Scan for the cell matching the given text and deliver its [X, Y] coordinate at center. 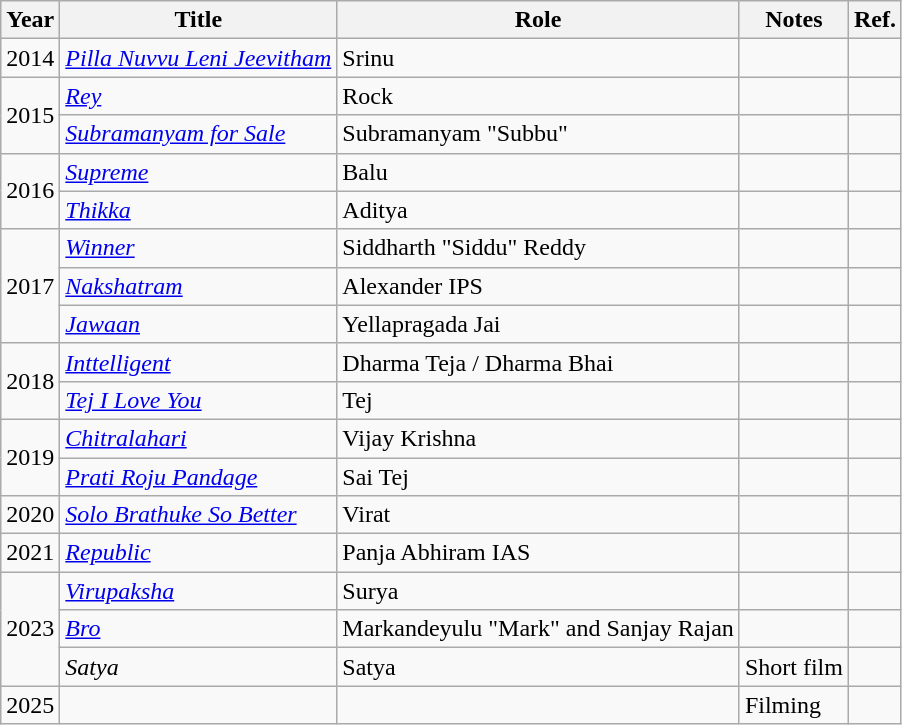
2017 [30, 286]
Notes [794, 20]
Role [538, 20]
Thikka [198, 210]
Virat [538, 515]
2016 [30, 191]
Pilla Nuvvu Leni Jeevitham [198, 58]
Tej [538, 400]
2019 [30, 457]
2014 [30, 58]
Ref. [874, 20]
2025 [30, 705]
Supreme [198, 172]
Vijay Krishna [538, 438]
Chitralahari [198, 438]
Yellapragada Jai [538, 324]
Subramanyam for Sale [198, 134]
Jawaan [198, 324]
Title [198, 20]
Rey [198, 96]
2015 [30, 115]
Markandeyulu "Mark" and Sanjay Rajan [538, 629]
Inttelligent [198, 362]
Filming [794, 705]
Tej I Love You [198, 400]
Prati Roju Pandage [198, 477]
Republic [198, 553]
Subramanyam "Subbu" [538, 134]
Dharma Teja / Dharma Bhai [538, 362]
Year [30, 20]
Bro [198, 629]
2021 [30, 553]
Panja Abhiram IAS [538, 553]
Nakshatram [198, 286]
Surya [538, 591]
Balu [538, 172]
Winner [198, 248]
Solo Brathuke So Better [198, 515]
Short film [794, 667]
2020 [30, 515]
Virupaksha [198, 591]
Sai Tej [538, 477]
Rock [538, 96]
2023 [30, 629]
2018 [30, 381]
Srinu [538, 58]
Alexander IPS [538, 286]
Aditya [538, 210]
Siddharth "Siddu" Reddy [538, 248]
